Provide the [x, y] coordinate of the cell's center where the given text is located.  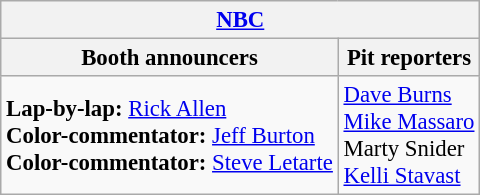
Booth announcers [170, 58]
Pit reporters [409, 58]
Lap-by-lap: Rick AllenColor-commentator: Jeff BurtonColor-commentator: Steve Letarte [170, 136]
Dave BurnsMike MassaroMarty SniderKelli Stavast [409, 136]
NBC [240, 20]
